Output the (x, y) coordinate of the center of the cell containing the given text.  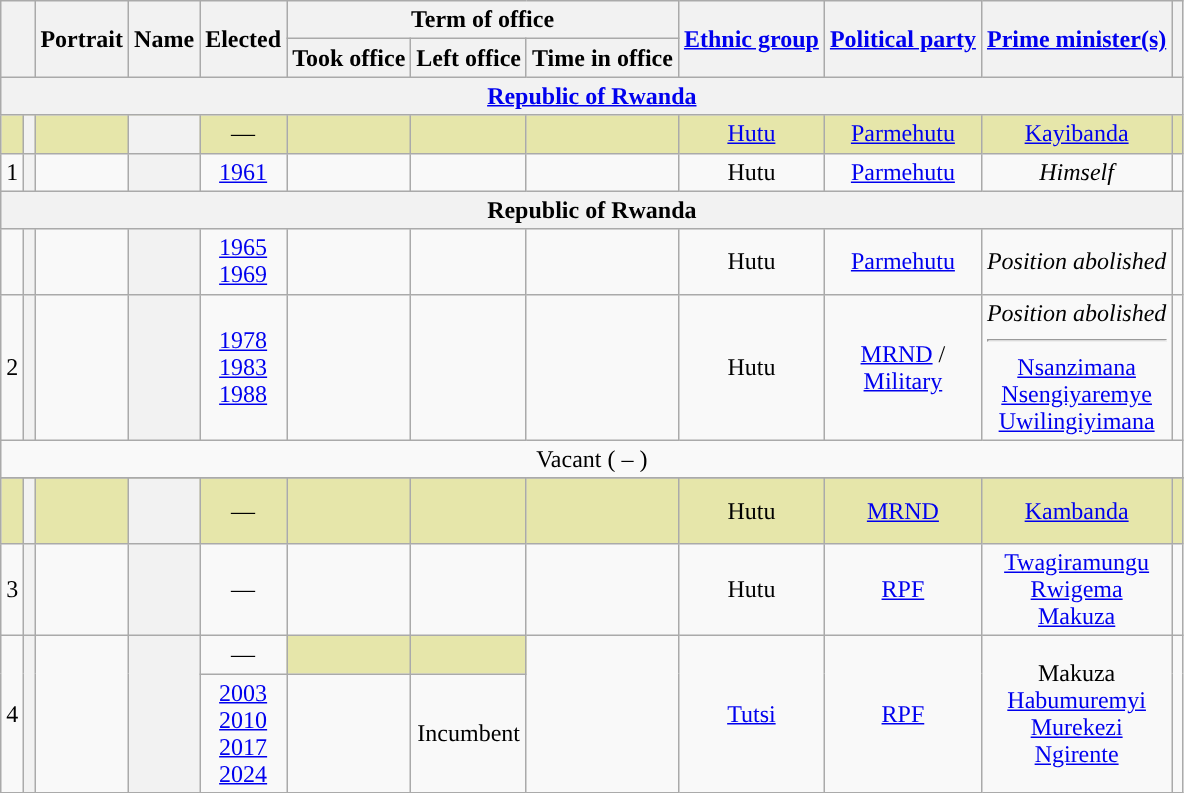
Left office (469, 58)
Position abolished (1076, 262)
Tutsi (751, 714)
MRND (902, 510)
Time in office (602, 58)
Position abolishedNsanzimanaNsengiyaremyeUwilingiyimana (1076, 367)
Incumbent (469, 734)
19651969 (244, 262)
Political party (902, 39)
Portrait (82, 39)
2 (12, 367)
MRND / Military (902, 367)
Elected (244, 39)
2003201020172024 (244, 734)
MakuzaHabumuremyiMurekeziNgirente (1076, 714)
Vacant ( – ) (592, 459)
Kambanda (1076, 510)
Took office (349, 58)
Name (164, 39)
197819831988 (244, 367)
Ethnic group (751, 39)
TwagiramunguRwigemaMakuza (1076, 589)
4 (12, 714)
1 (12, 172)
Term of office (483, 20)
Himself (1076, 172)
Kayibanda (1076, 134)
Prime minister(s) (1076, 39)
3 (12, 589)
1961 (244, 172)
